Capture the cell that displays the provided text and extract its [X, Y] central coordinate. 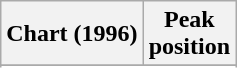
Chart (1996) [72, 34]
Peakposition [189, 34]
